Pinpoint the cell where the given text exists, returning its [X, Y] midpoint coordinate. 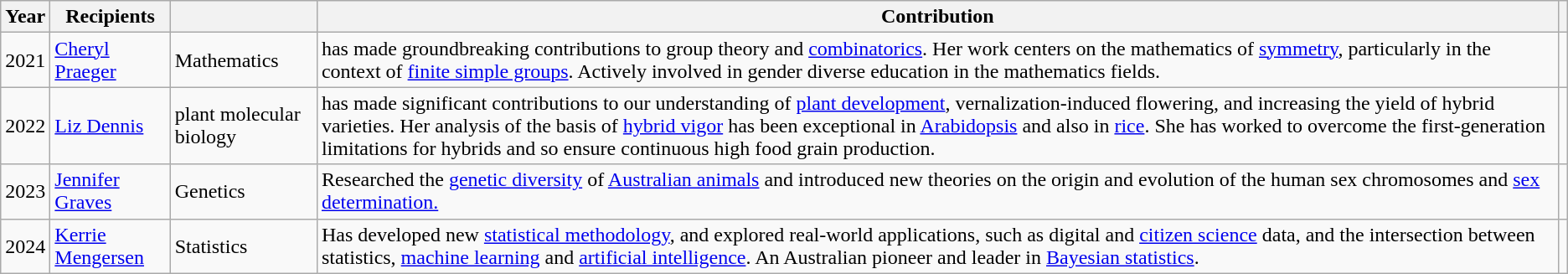
Recipients [111, 17]
Cheryl Praeger [111, 60]
plant molecular biology [243, 126]
2024 [25, 246]
Kerrie Mengersen [111, 246]
Liz Dennis [111, 126]
Genetics [243, 191]
Year [25, 17]
Mathematics [243, 60]
Jennifer Graves [111, 191]
2023 [25, 191]
Contribution [937, 17]
2021 [25, 60]
Statistics [243, 246]
2022 [25, 126]
